Determine the (x, y) coordinate at the center of the cell enclosing the given text.  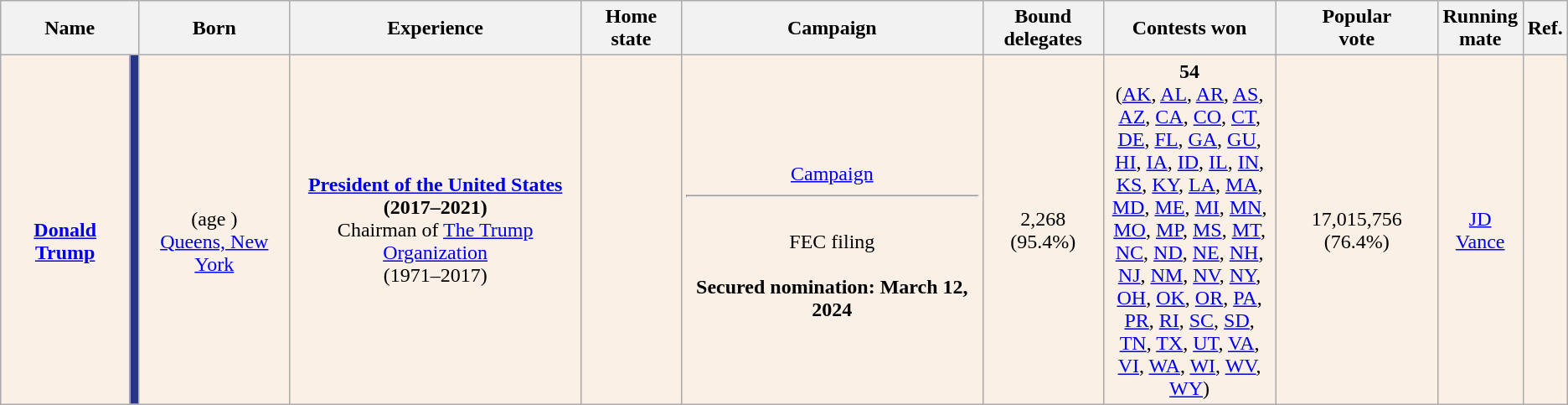
President of the United States (2017–2021)Chairman of The Trump Organization (1971–2017) (436, 230)
JD Vance (1480, 230)
Bounddelegates (1043, 29)
Born (214, 29)
17,015,756 (76.4%) (1357, 230)
Donald Trump (65, 230)
(age )Queens, New York (214, 230)
Home state (631, 29)
Popularvote (1357, 29)
2,268 (95.4%) (1043, 230)
Name (70, 29)
Ref. (1545, 29)
Runningmate (1480, 29)
Campaign (832, 29)
Contests won (1189, 29)
Experience (436, 29)
CampaignFEC filingSecured nomination: March 12, 2024 (832, 230)
